Return the (X, Y) coordinate for the center point of the cell that contains the specified text.  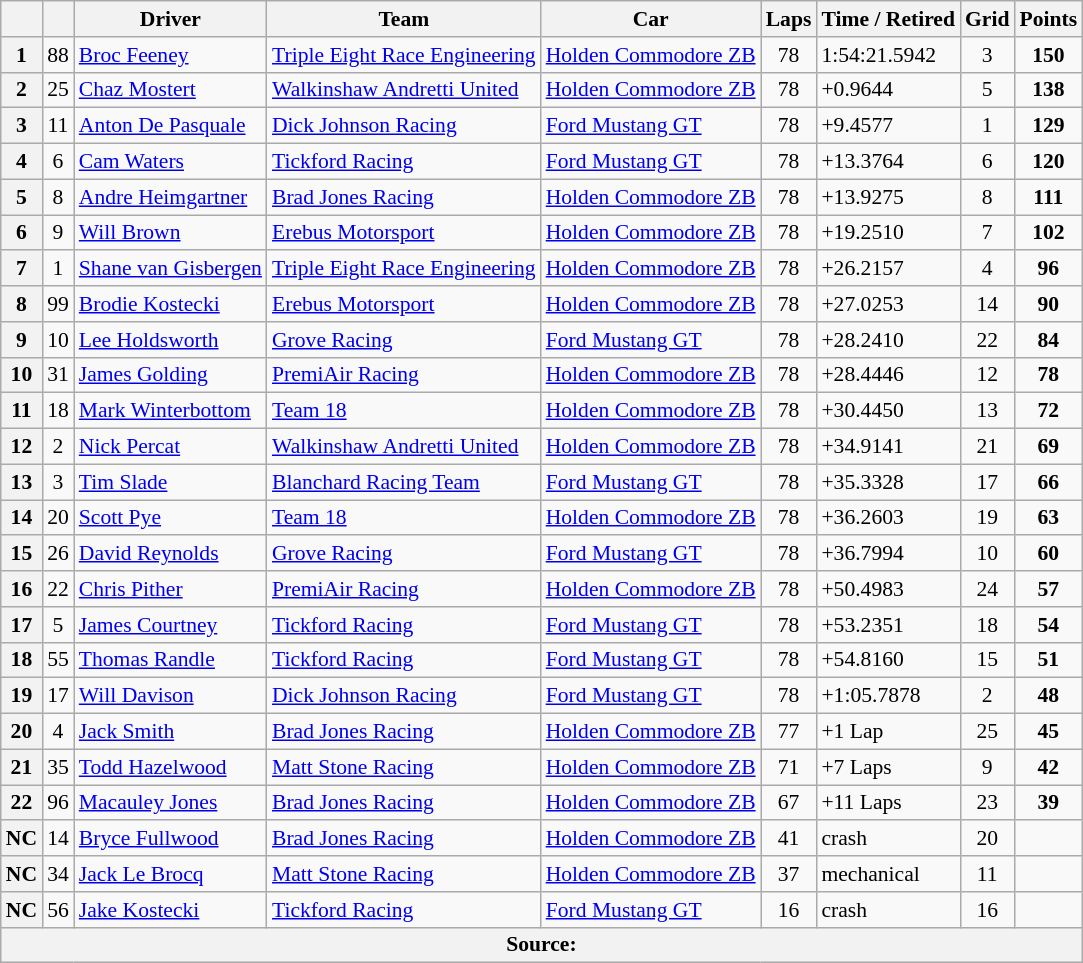
39 (1049, 803)
Bryce Fullwood (170, 839)
+13.3764 (888, 162)
56 (58, 910)
66 (1049, 482)
Andre Heimgartner (170, 197)
Broc Feeney (170, 55)
+28.4446 (888, 375)
+34.9141 (888, 447)
+54.8160 (888, 660)
Chaz Mostert (170, 90)
51 (1049, 660)
138 (1049, 90)
102 (1049, 233)
Jack Le Brocq (170, 874)
67 (789, 803)
+19.2510 (888, 233)
mechanical (888, 874)
Jack Smith (170, 732)
Lee Holdsworth (170, 340)
90 (1049, 304)
99 (58, 304)
+36.7994 (888, 554)
Will Davison (170, 696)
Chris Pither (170, 589)
Driver (170, 19)
72 (1049, 411)
Brodie Kostecki (170, 304)
David Reynolds (170, 554)
Mark Winterbottom (170, 411)
Cam Waters (170, 162)
35 (58, 767)
63 (1049, 518)
Tim Slade (170, 482)
Source: (542, 945)
120 (1049, 162)
Blanchard Racing Team (404, 482)
Grid (988, 19)
26 (58, 554)
Thomas Randle (170, 660)
+50.4983 (888, 589)
54 (1049, 625)
111 (1049, 197)
42 (1049, 767)
37 (789, 874)
Nick Percat (170, 447)
31 (58, 375)
Points (1049, 19)
Will Brown (170, 233)
45 (1049, 732)
+9.4577 (888, 126)
Jake Kostecki (170, 910)
+0.9644 (888, 90)
77 (789, 732)
23 (988, 803)
Time / Retired (888, 19)
34 (58, 874)
James Courtney (170, 625)
150 (1049, 55)
+26.2157 (888, 269)
57 (1049, 589)
41 (789, 839)
+36.2603 (888, 518)
+35.3328 (888, 482)
Anton De Pasquale (170, 126)
James Golding (170, 375)
+13.9275 (888, 197)
Scott Pye (170, 518)
48 (1049, 696)
60 (1049, 554)
+1:05.7878 (888, 696)
129 (1049, 126)
Macauley Jones (170, 803)
+53.2351 (888, 625)
Team (404, 19)
+27.0253 (888, 304)
24 (988, 589)
88 (58, 55)
+1 Lap (888, 732)
Todd Hazelwood (170, 767)
Car (651, 19)
1:54:21.5942 (888, 55)
+11 Laps (888, 803)
71 (789, 767)
+7 Laps (888, 767)
84 (1049, 340)
55 (58, 660)
Laps (789, 19)
+28.2410 (888, 340)
Shane van Gisbergen (170, 269)
69 (1049, 447)
+30.4450 (888, 411)
